Return the [x, y] coordinate for the center point of the cell that contains the specified text.  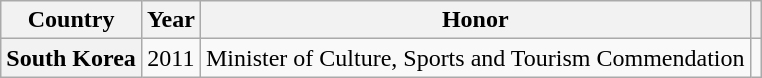
Minister of Culture, Sports and Tourism Commendation [475, 58]
South Korea [72, 58]
2011 [170, 58]
Honor [475, 20]
Year [170, 20]
Country [72, 20]
